Search for the cell housing the specified text and yield its (X, Y) center coordinate. 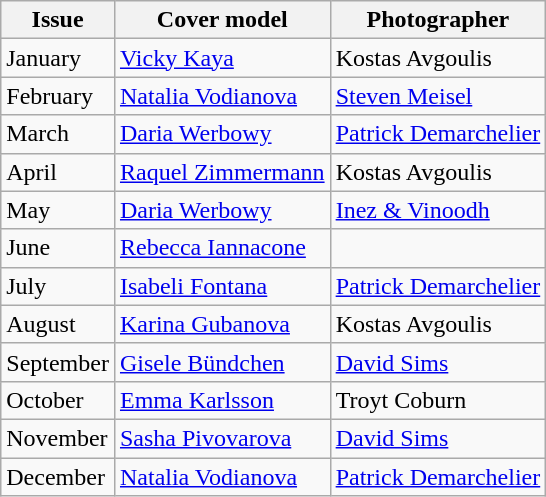
Emma Karlsson (222, 400)
August (58, 324)
Vicky Kaya (222, 58)
July (58, 286)
March (58, 134)
Photographer (438, 20)
May (58, 210)
Steven Meisel (438, 96)
Isabeli Fontana (222, 286)
Troyt Coburn (438, 400)
Cover model (222, 20)
Karina Gubanova (222, 324)
January (58, 58)
October (58, 400)
Inez & Vinoodh (438, 210)
Sasha Pivovarova (222, 438)
Issue (58, 20)
Raquel Zimmermann (222, 172)
June (58, 248)
February (58, 96)
September (58, 362)
Gisele Bündchen (222, 362)
Rebecca Iannacone (222, 248)
November (58, 438)
December (58, 477)
April (58, 172)
